For the text-containing cell, return its midpoint in (X, Y) coordinate format. 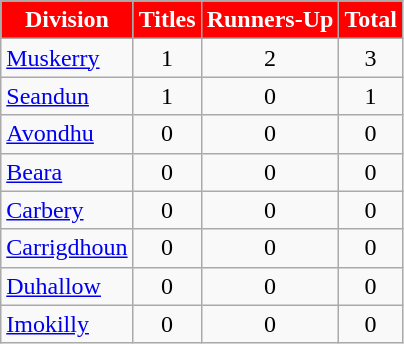
Total (371, 20)
Muskerry (67, 58)
Titles (167, 20)
Beara (67, 172)
Carrigdhoun (67, 248)
Imokilly (67, 324)
3 (371, 58)
Seandun (67, 96)
Duhallow (67, 286)
Runners-Up (270, 20)
Carbery (67, 210)
2 (270, 58)
Division (67, 20)
Avondhu (67, 134)
